Extract the (x, y) coordinate from the center of the cell holding the provided text.  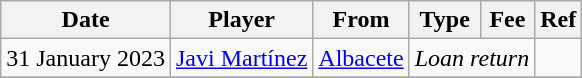
Albacete (361, 58)
Type (444, 20)
31 January 2023 (86, 58)
Date (86, 20)
Fee (508, 20)
Loan return (472, 58)
Ref (558, 20)
Player (241, 20)
From (361, 20)
Javi Martínez (241, 58)
